Scan for the cell matching the given text and deliver its (x, y) coordinate at center. 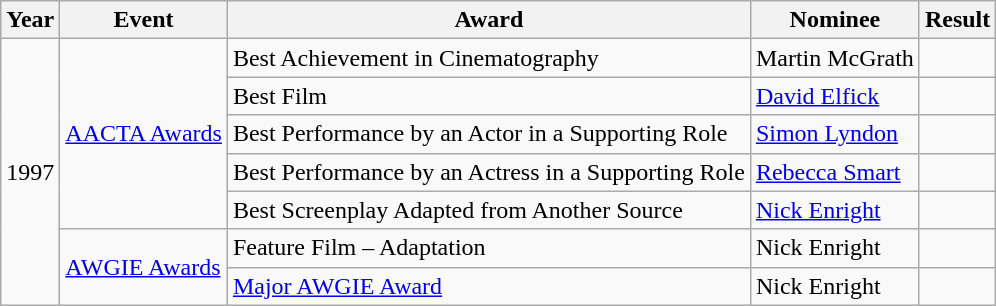
Simon Lyndon (834, 134)
AWGIE Awards (144, 267)
AACTA Awards (144, 134)
Nominee (834, 20)
Result (957, 20)
David Elfick (834, 96)
Event (144, 20)
Best Performance by an Actor in a Supporting Role (488, 134)
1997 (30, 172)
Best Performance by an Actress in a Supporting Role (488, 172)
Award (488, 20)
Rebecca Smart (834, 172)
Best Achievement in Cinematography (488, 58)
Best Screenplay Adapted from Another Source (488, 210)
Year (30, 20)
Best Film (488, 96)
Martin McGrath (834, 58)
Major AWGIE Award (488, 286)
Feature Film – Adaptation (488, 248)
